From the cell containing the given text, extract its center point as [x, y] coordinate. 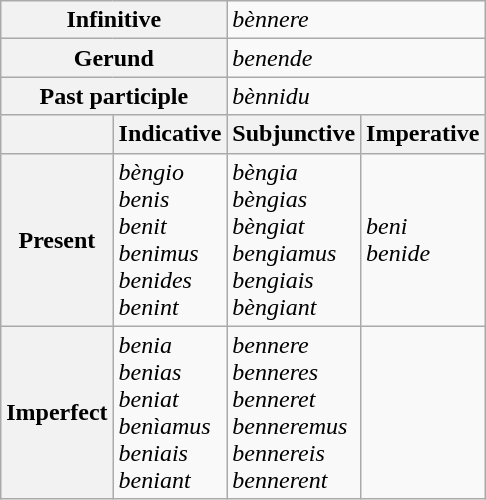
Imperative [423, 134]
bennerebenneresbenneretbenneremusbennereisbennerent [294, 412]
beniabeniasbeniatbenìamusbeniaisbeniant [170, 412]
bènnere [356, 20]
bèngiabèngiasbèngiatbengiamusbengiaisbèngiant [294, 240]
benibenide [423, 240]
bènnidu [356, 96]
Past participle [114, 96]
Present [57, 240]
bèngiobenisbenitbenimusbenidesbenint [170, 240]
Subjunctive [294, 134]
benende [356, 58]
Infinitive [114, 20]
Imperfect [57, 412]
Gerund [114, 58]
Indicative [170, 134]
